From the cell containing the given text, extract its center point as (X, Y) coordinate. 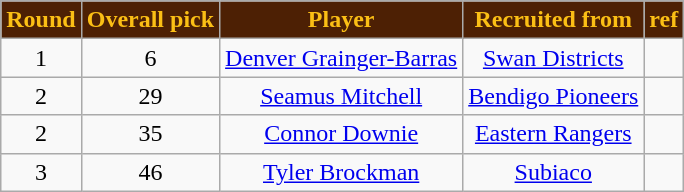
Overall pick (150, 20)
Denver Grainger-Barras (342, 58)
Player (342, 20)
Connor Downie (342, 134)
6 (150, 58)
ref (664, 20)
Swan Districts (554, 58)
1 (41, 58)
Eastern Rangers (554, 134)
Recruited from (554, 20)
Bendigo Pioneers (554, 96)
Tyler Brockman (342, 172)
35 (150, 134)
Seamus Mitchell (342, 96)
Subiaco (554, 172)
Round (41, 20)
46 (150, 172)
29 (150, 96)
3 (41, 172)
